Determine the (X, Y) coordinate at the center of the cell enclosing the given text.  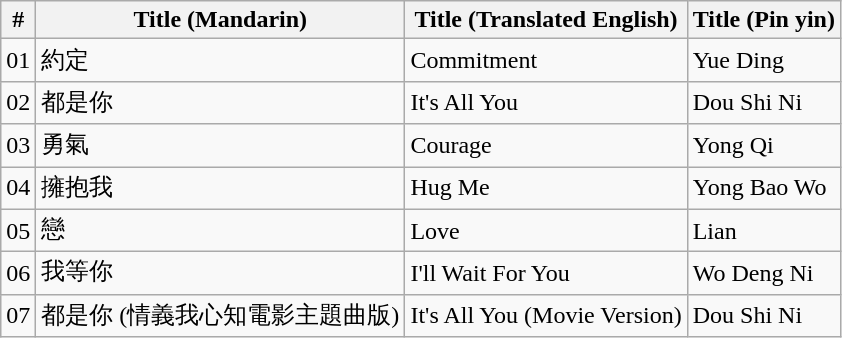
Courage (546, 146)
Wo Deng Ni (764, 274)
04 (18, 188)
It's All You (Movie Version) (546, 316)
Hug Me (546, 188)
It's All You (546, 102)
06 (18, 274)
Title (Pin yin) (764, 20)
Title (Translated English) (546, 20)
勇氣 (220, 146)
07 (18, 316)
# (18, 20)
05 (18, 230)
Yong Bao Wo (764, 188)
Commitment (546, 60)
I'll Wait For You (546, 274)
Love (546, 230)
戀 (220, 230)
Yue Ding (764, 60)
約定 (220, 60)
03 (18, 146)
都是你 (220, 102)
我等你 (220, 274)
Title (Mandarin) (220, 20)
都是你 (情義我心知電影主題曲版) (220, 316)
02 (18, 102)
擁抱我 (220, 188)
Yong Qi (764, 146)
Lian (764, 230)
01 (18, 60)
